Pinpoint the cell where the given text exists, returning its (x, y) midpoint coordinate. 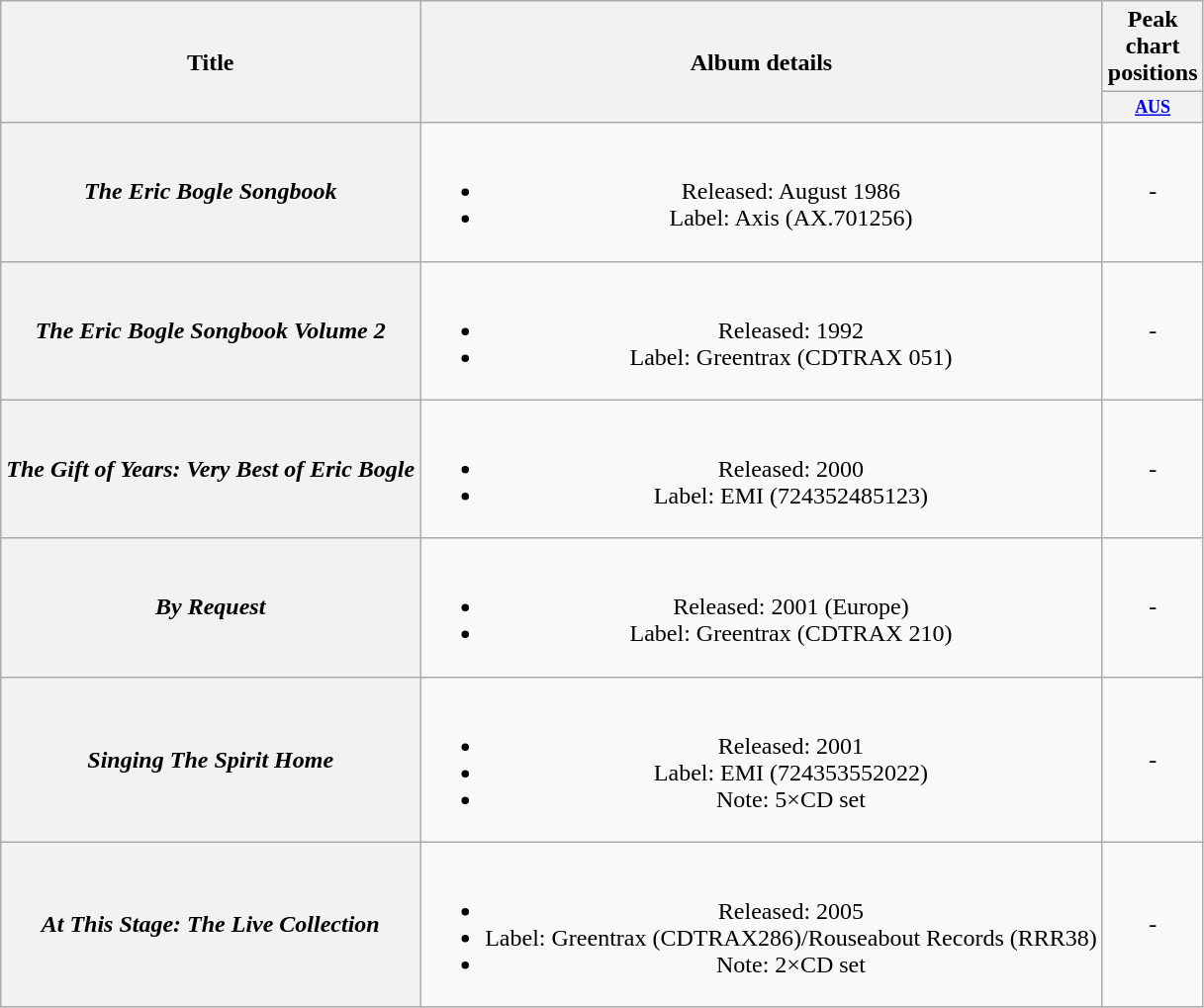
Released: 2000Label: EMI (724352485123) (762, 469)
The Eric Bogle Songbook (211, 192)
Album details (762, 61)
By Request (211, 607)
Released: August 1986Label: Axis (AX.701256) (762, 192)
The Eric Bogle Songbook Volume 2 (211, 330)
Title (211, 61)
The Gift of Years: Very Best of Eric Bogle (211, 469)
At This Stage: The Live Collection (211, 924)
Peak chart positions (1153, 46)
AUS (1153, 107)
Released: 2005Label: Greentrax (CDTRAX286)/Rouseabout Records (RRR38)Note: 2×CD set (762, 924)
Released: 2001 (Europe)Label: Greentrax (CDTRAX 210) (762, 607)
Released: 1992Label: Greentrax (CDTRAX 051) (762, 330)
Released: 2001Label: EMI (724353552022)Note: 5×CD set (762, 760)
Singing The Spirit Home (211, 760)
